Output the (X, Y) coordinate of the center of the cell containing the given text.  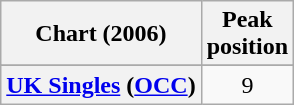
Chart (2006) (101, 34)
Peakposition (247, 34)
UK Singles (OCC) (101, 85)
9 (247, 85)
